Scan for the cell matching the given text and deliver its [x, y] coordinate at center. 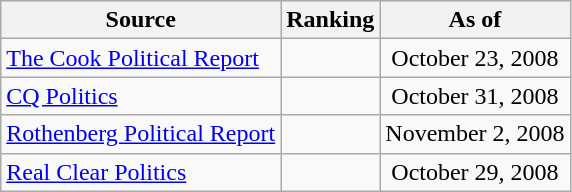
Source [141, 20]
As of [475, 20]
CQ Politics [141, 96]
October 29, 2008 [475, 172]
Real Clear Politics [141, 172]
Ranking [330, 20]
October 23, 2008 [475, 58]
Rothenberg Political Report [141, 134]
November 2, 2008 [475, 134]
October 31, 2008 [475, 96]
The Cook Political Report [141, 58]
